Scan for the cell matching the given text and deliver its [x, y] coordinate at center. 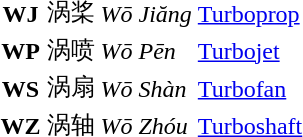
Wō Pēn [146, 51]
涡扇 [70, 88]
Turbofan [250, 88]
涡喷 [70, 51]
Wō Shàn [146, 88]
Turbojet [250, 51]
